From the cell containing the given text, extract its center point as (x, y) coordinate. 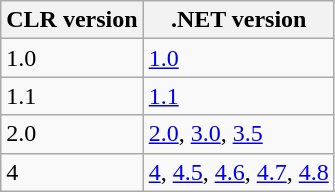
4, 4.5, 4.6, 4.7, 4.8 (238, 172)
2.0, 3.0, 3.5 (238, 134)
.NET version (238, 20)
2.0 (72, 134)
CLR version (72, 20)
4 (72, 172)
